Determine the (x, y) coordinate at the center of the cell enclosing the given text.  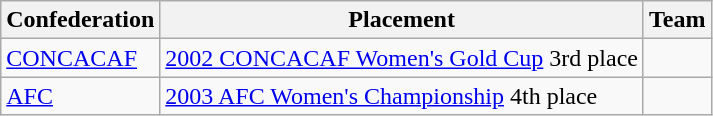
Confederation (80, 20)
Team (677, 20)
AFC (80, 96)
CONCACAF (80, 58)
2002 CONCACAF Women's Gold Cup 3rd place (402, 58)
Placement (402, 20)
2003 AFC Women's Championship 4th place (402, 96)
